For the text-containing cell, return its midpoint in (x, y) coordinate format. 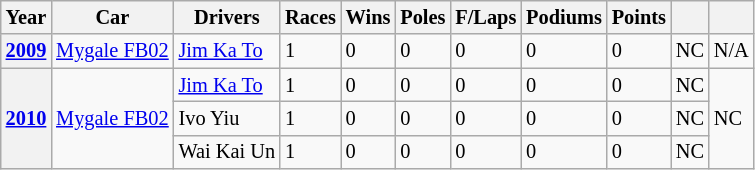
Races (310, 17)
2009 (26, 51)
Poles (422, 17)
Podiums (564, 17)
Wins (368, 17)
F/Laps (486, 17)
N/A (732, 51)
Year (26, 17)
Car (112, 17)
Drivers (228, 17)
Wai Kai Un (228, 152)
Points (639, 17)
2010 (26, 118)
Ivo Yiu (228, 118)
